Determine the (x, y) coordinate at the center of the cell enclosing the given text.  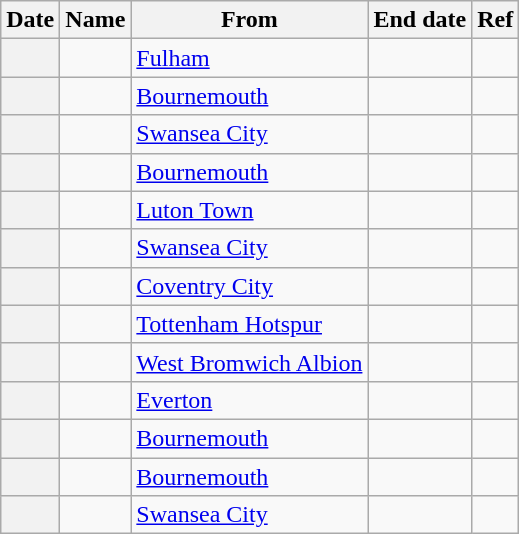
Fulham (250, 58)
Name (96, 20)
Coventry City (250, 286)
Luton Town (250, 210)
Ref (496, 20)
Tottenham Hotspur (250, 324)
Everton (250, 400)
From (250, 20)
West Bromwich Albion (250, 362)
Date (30, 20)
End date (420, 20)
